Pinpoint the cell where the given text exists, returning its [X, Y] midpoint coordinate. 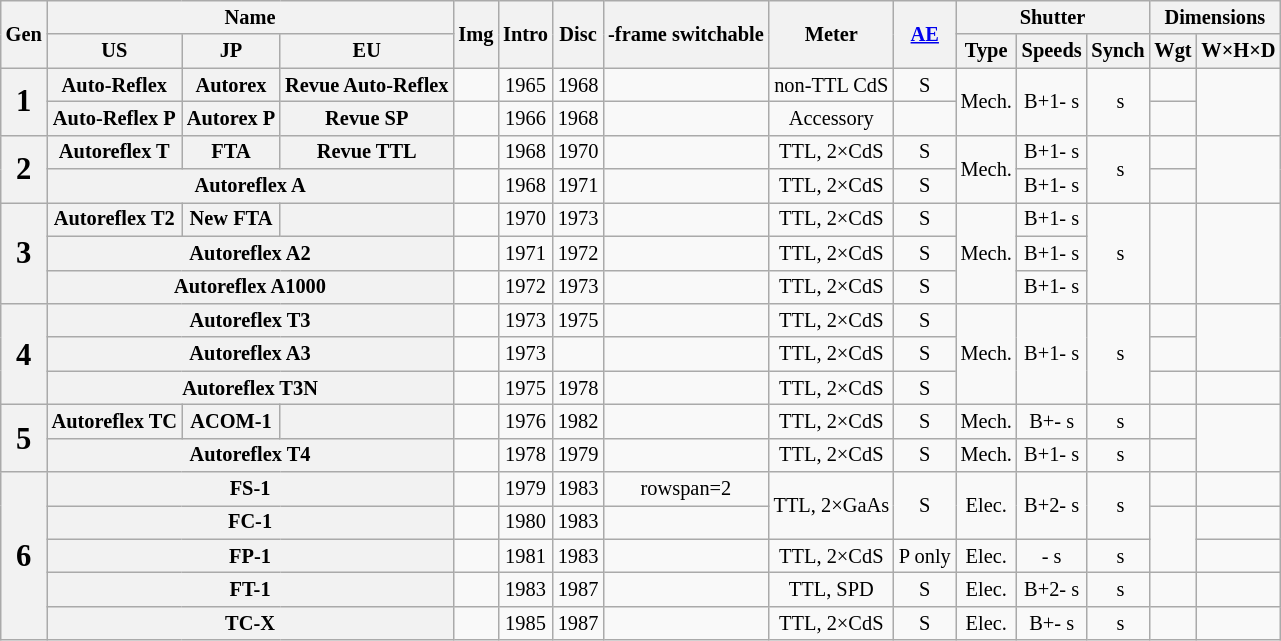
1 [24, 102]
New FTA [231, 219]
TC-X [250, 623]
Autorex [231, 85]
Autoreflex TC [114, 421]
Autoreflex T3 [250, 320]
TTL, 2×GaAs [832, 506]
1982 [578, 421]
Revue SP [366, 118]
Autoreflex T [114, 152]
JP [231, 51]
rowspan=2 [686, 489]
Name [250, 17]
FS-1 [250, 489]
4 [24, 354]
Autoreflex A3 [250, 354]
1980 [526, 522]
P only [925, 556]
Meter [832, 34]
1981 [526, 556]
Wgt [1172, 51]
1976 [526, 421]
FT-1 [250, 589]
1985 [526, 623]
Intro [526, 34]
1966 [526, 118]
AE [925, 34]
FC-1 [250, 522]
ACOM-1 [231, 421]
non-TTL CdS [832, 85]
3 [24, 252]
Autoreflex T2 [114, 219]
Autoreflex A1000 [250, 287]
Type [986, 51]
- s [1052, 556]
Autoreflex A [250, 186]
US [114, 51]
1965 [526, 85]
Autorex P [231, 118]
Auto-Reflex P [114, 118]
Revue TTL [366, 152]
FTA [231, 152]
-frame switchable [686, 34]
Autoreflex T3N [250, 388]
Auto-Reflex [114, 85]
Synch [1118, 51]
TTL, SPD [832, 589]
EU [366, 51]
Gen [24, 34]
6 [24, 556]
W×H×D [1238, 51]
Speeds [1052, 51]
Img [476, 34]
2 [24, 168]
Shutter [1053, 17]
Autoreflex T4 [250, 455]
Revue Auto-Reflex [366, 85]
Disc [578, 34]
Accessory [832, 118]
Autoreflex A2 [250, 253]
5 [24, 438]
Dimensions [1214, 17]
FP-1 [250, 556]
